Pinpoint the cell where the given text exists, returning its [x, y] midpoint coordinate. 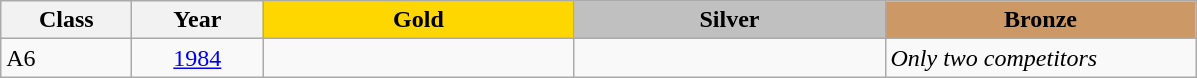
Year [198, 20]
Class [66, 20]
Only two competitors [1040, 58]
1984 [198, 58]
A6 [66, 58]
Bronze [1040, 20]
Gold [418, 20]
Silver [730, 20]
